Extract the (X, Y) coordinate from the center of the cell holding the provided text.  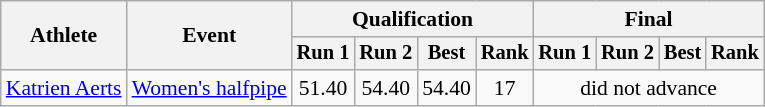
Qualification (413, 19)
Women's halfpipe (210, 88)
Katrien Aerts (64, 88)
Event (210, 36)
17 (505, 88)
did not advance (648, 88)
Athlete (64, 36)
Final (648, 19)
51.40 (324, 88)
